Search for the cell housing the specified text and yield its [x, y] center coordinate. 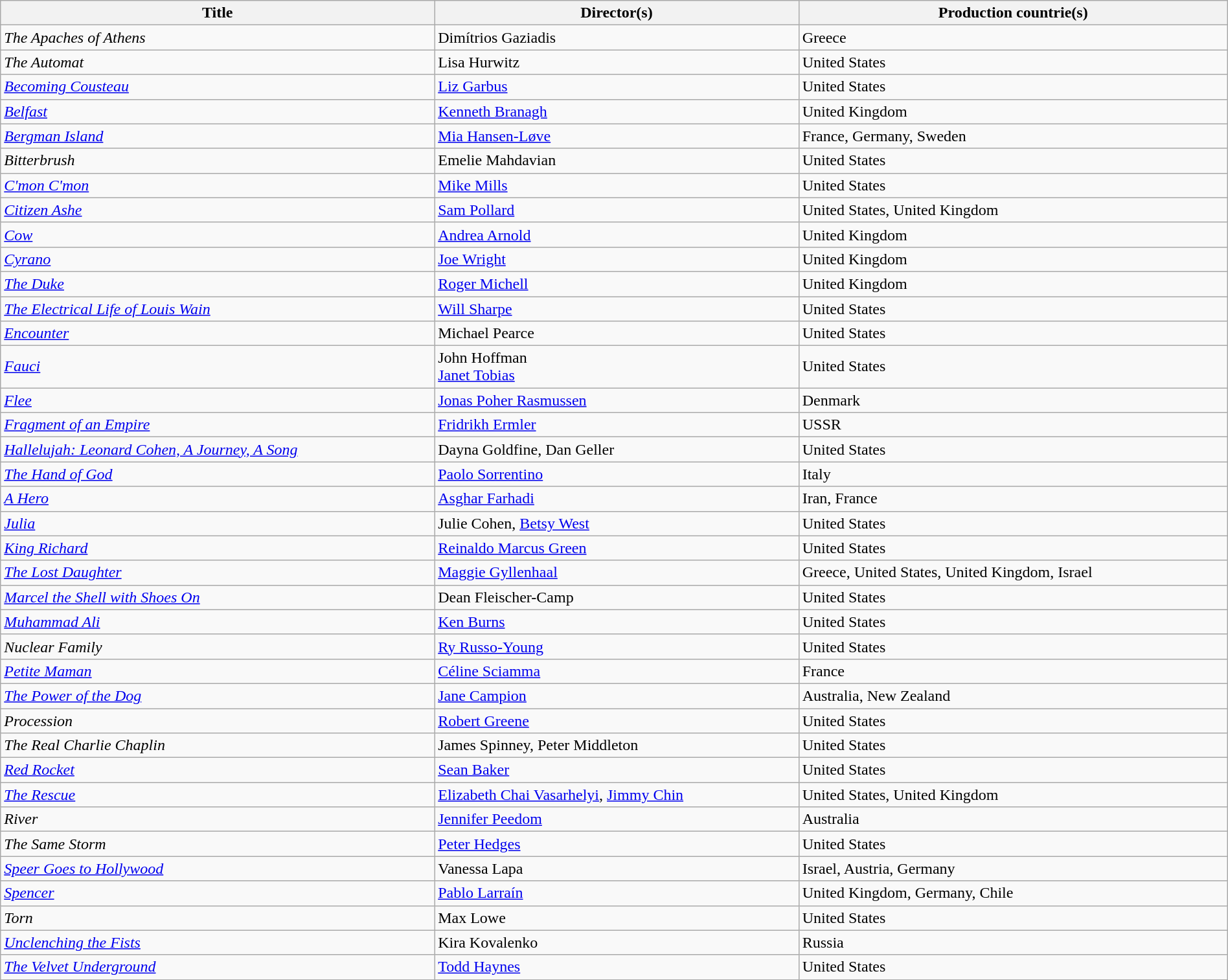
Title [218, 13]
Russia [1013, 942]
Speer Goes to Hollywood [218, 869]
Michael Pearce [617, 334]
Petite Maman [218, 671]
Pablo Larraín [617, 893]
Nuclear Family [218, 646]
Asghar Farhadi [617, 499]
Spencer [218, 893]
Emelie Mahdavian [617, 161]
Muhammad Ali [218, 622]
Will Sharpe [617, 309]
Kenneth Branagh [617, 111]
Greece, United States, United Kingdom, Israel [1013, 573]
Cyrano [218, 259]
The Hand of God [218, 474]
Ken Burns [617, 622]
Reinaldo Marcus Green [617, 548]
Torn [218, 918]
Vanessa Lapa [617, 869]
Jennifer Peedom [617, 819]
Kira Kovalenko [617, 942]
The Automat [218, 62]
Marcel the Shell with Shoes On [218, 597]
France, Germany, Sweden [1013, 136]
King Richard [218, 548]
Fauci [218, 367]
Cow [218, 234]
Peter Hedges [617, 844]
Director(s) [617, 13]
Hallelujah: Leonard Cohen, A Journey, A Song [218, 450]
USSR [1013, 425]
The Rescue [218, 795]
Elizabeth Chai Vasarhelyi, Jimmy Chin [617, 795]
Procession [218, 721]
Italy [1013, 474]
Citizen Ashe [218, 210]
Dean Fleischer-Camp [617, 597]
Jonas Poher Rasmussen [617, 400]
Israel, Austria, Germany [1013, 869]
Belfast [218, 111]
Céline Sciamma [617, 671]
C'mon C'mon [218, 185]
Dayna Goldfine, Dan Geller [617, 450]
The Real Charlie Chaplin [218, 746]
Mike Mills [617, 185]
Iran, France [1013, 499]
Denmark [1013, 400]
France [1013, 671]
Encounter [218, 334]
Dimítrios Gaziadis [617, 38]
Australia [1013, 819]
Red Rocket [218, 770]
The Electrical Life of Louis Wain [218, 309]
Julie Cohen, Betsy West [617, 523]
Roger Michell [617, 284]
Fragment of an Empire [218, 425]
Max Lowe [617, 918]
Sam Pollard [617, 210]
Greece [1013, 38]
Lisa Hurwitz [617, 62]
Production countrie(s) [1013, 13]
Fridrikh Ermler [617, 425]
Julia [218, 523]
Jane Campion [617, 696]
Maggie Gyllenhaal [617, 573]
The Same Storm [218, 844]
The Apaches of Athens [218, 38]
Bergman Island [218, 136]
The Lost Daughter [218, 573]
Joe Wright [617, 259]
Todd Haynes [617, 967]
Flee [218, 400]
Becoming Cousteau [218, 87]
The Velvet Underground [218, 967]
River [218, 819]
James Spinney, Peter Middleton [617, 746]
United Kingdom, Germany, Chile [1013, 893]
The Duke [218, 284]
Mia Hansen-Løve [617, 136]
Paolo Sorrentino [617, 474]
Liz Garbus [617, 87]
Australia, New Zealand [1013, 696]
Bitterbrush [218, 161]
Unclenching the Fists [218, 942]
The Power of the Dog [218, 696]
Sean Baker [617, 770]
A Hero [218, 499]
Ry Russo-Young [617, 646]
Andrea Arnold [617, 234]
John HoffmanJanet Tobias [617, 367]
Robert Greene [617, 721]
